Find where the given text appears and provide that cell's center as (X, Y) coordinate. 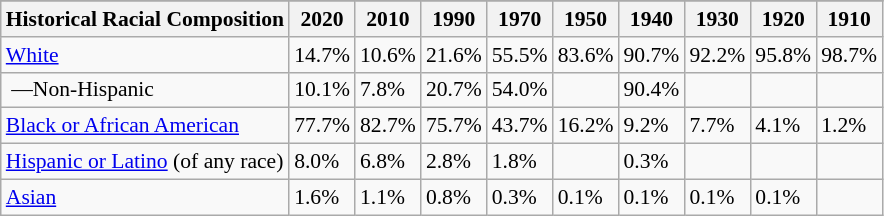
7.8% (388, 90)
1.2% (849, 126)
4.1% (783, 126)
1930 (717, 19)
90.7% (652, 55)
Historical Racial Composition (145, 19)
10.1% (322, 90)
7.7% (717, 126)
2010 (388, 19)
16.2% (586, 126)
Asian (145, 197)
1.6% (322, 197)
98.7% (849, 55)
83.6% (586, 55)
1910 (849, 19)
1.8% (520, 162)
21.6% (454, 55)
Black or African American (145, 126)
75.7% (454, 126)
1940 (652, 19)
White (145, 55)
1950 (586, 19)
1920 (783, 19)
55.5% (520, 55)
0.8% (454, 197)
8.0% (322, 162)
6.8% (388, 162)
54.0% (520, 90)
92.2% (717, 55)
95.8% (783, 55)
90.4% (652, 90)
1.1% (388, 197)
43.7% (520, 126)
1970 (520, 19)
10.6% (388, 55)
Hispanic or Latino (of any race) (145, 162)
1990 (454, 19)
—Non-Hispanic (145, 90)
2.8% (454, 162)
82.7% (388, 126)
9.2% (652, 126)
2020 (322, 19)
77.7% (322, 126)
14.7% (322, 55)
20.7% (454, 90)
